Extract the (X, Y) coordinate from the center of the cell holding the provided text.  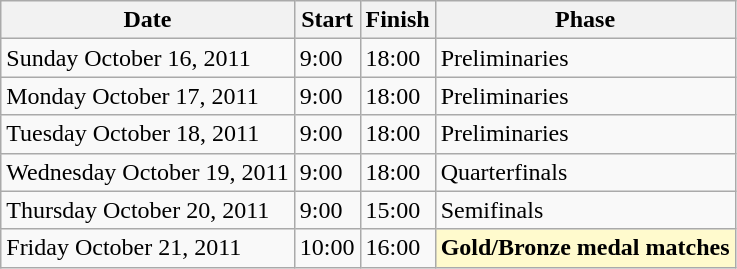
Monday October 17, 2011 (148, 96)
Start (327, 20)
10:00 (327, 248)
16:00 (398, 248)
Friday October 21, 2011 (148, 248)
Wednesday October 19, 2011 (148, 172)
Thursday October 20, 2011 (148, 210)
Gold/Bronze medal matches (585, 248)
Tuesday October 18, 2011 (148, 134)
Phase (585, 20)
15:00 (398, 210)
Quarterfinals (585, 172)
Sunday October 16, 2011 (148, 58)
Date (148, 20)
Semifinals (585, 210)
Finish (398, 20)
